Output the (x, y) coordinate of the center of the cell containing the given text.  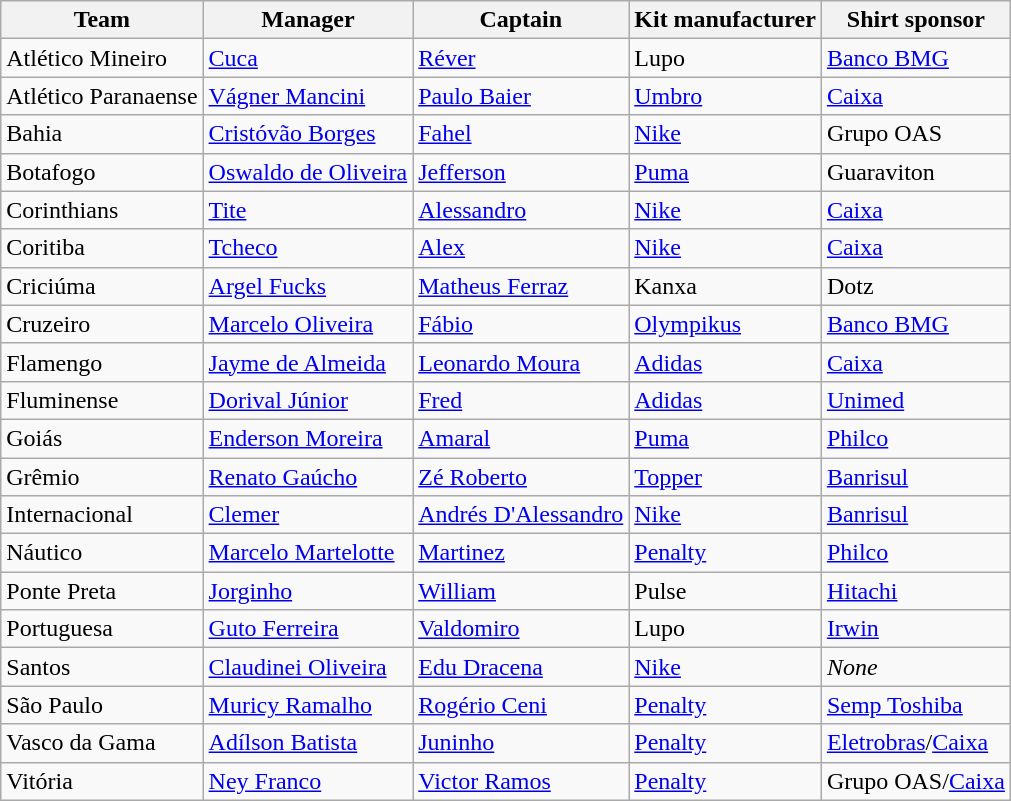
Enderson Moreira (308, 438)
Matheus Ferraz (521, 286)
Amaral (521, 438)
Fahel (521, 134)
Leonardo Moura (521, 362)
Alessandro (521, 210)
Cruzeiro (102, 324)
Shirt sponsor (916, 20)
Ponte Preta (102, 591)
Náutico (102, 553)
Botafogo (102, 172)
Topper (726, 477)
Internacional (102, 515)
Zé Roberto (521, 477)
Andrés D'Alessandro (521, 515)
Fábio (521, 324)
Tcheco (308, 248)
William (521, 591)
Fred (521, 400)
Dorival Júnior (308, 400)
Unimed (916, 400)
Hitachi (916, 591)
São Paulo (102, 705)
Kit manufacturer (726, 20)
Ney Franco (308, 781)
Vágner Mancini (308, 96)
Victor Ramos (521, 781)
Cuca (308, 58)
Juninho (521, 743)
Valdomiro (521, 629)
Marcelo Martelotte (308, 553)
Team (102, 20)
Olympikus (726, 324)
Eletrobras/Caixa (916, 743)
Atlético Mineiro (102, 58)
Pulse (726, 591)
Marcelo Oliveira (308, 324)
Argel Fucks (308, 286)
Rogério Ceni (521, 705)
Jefferson (521, 172)
Coritiba (102, 248)
Umbro (726, 96)
Guto Ferreira (308, 629)
Grupo OAS (916, 134)
Dotz (916, 286)
Irwin (916, 629)
Captain (521, 20)
Bahia (102, 134)
Guaraviton (916, 172)
Grêmio (102, 477)
Paulo Baier (521, 96)
Manager (308, 20)
Vitória (102, 781)
Vasco da Gama (102, 743)
Flamengo (102, 362)
Santos (102, 667)
Adílson Batista (308, 743)
Jorginho (308, 591)
Oswaldo de Oliveira (308, 172)
Grupo OAS/Caixa (916, 781)
Renato Gaúcho (308, 477)
Réver (521, 58)
Muricy Ramalho (308, 705)
None (916, 667)
Jayme de Almeida (308, 362)
Claudinei Oliveira (308, 667)
Criciúma (102, 286)
Tite (308, 210)
Semp Toshiba (916, 705)
Corinthians (102, 210)
Portuguesa (102, 629)
Goiás (102, 438)
Kanxa (726, 286)
Atlético Paranaense (102, 96)
Edu Dracena (521, 667)
Cristóvão Borges (308, 134)
Alex (521, 248)
Martinez (521, 553)
Clemer (308, 515)
Fluminense (102, 400)
